Determine the (X, Y) coordinate at the center of the cell enclosing the given text.  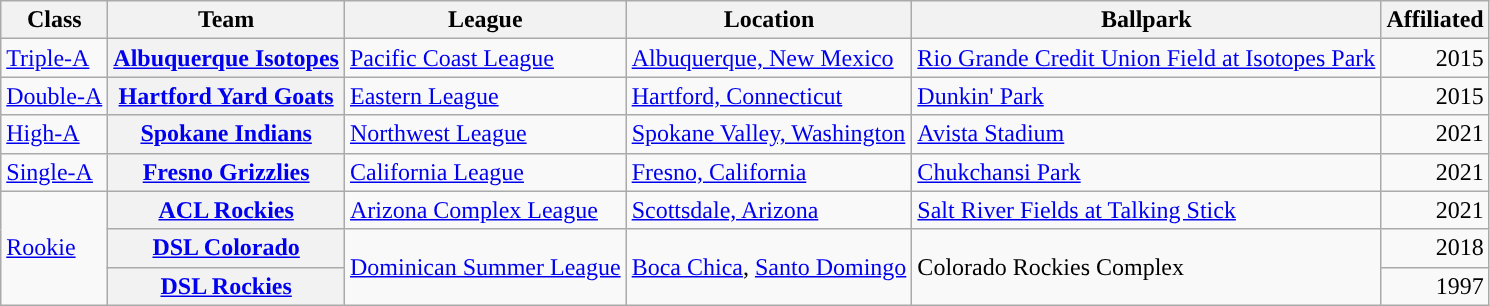
Rookie (54, 248)
Scottsdale, Arizona (769, 210)
Albuquerque Isotopes (226, 58)
DSL Colorado (226, 248)
DSL Rockies (226, 286)
Single-A (54, 172)
Pacific Coast League (485, 58)
Team (226, 20)
Double-A (54, 96)
1997 (1435, 286)
Location (769, 20)
Arizona Complex League (485, 210)
Eastern League (485, 96)
Salt River Fields at Talking Stick (1146, 210)
Affiliated (1435, 20)
Albuquerque, New Mexico (769, 58)
Ballpark (1146, 20)
2018 (1435, 248)
Rio Grande Credit Union Field at Isotopes Park (1146, 58)
Boca Chica, Santo Domingo (769, 267)
Class (54, 20)
Dunkin' Park (1146, 96)
Dominican Summer League (485, 267)
Triple-A (54, 58)
Fresno, California (769, 172)
Spokane Indians (226, 134)
Hartford Yard Goats (226, 96)
Chukchansi Park (1146, 172)
High-A (54, 134)
Fresno Grizzlies (226, 172)
Colorado Rockies Complex (1146, 267)
Avista Stadium (1146, 134)
California League (485, 172)
Northwest League (485, 134)
Spokane Valley, Washington (769, 134)
Hartford, Connecticut (769, 96)
ACL Rockies (226, 210)
League (485, 20)
